Return [X, Y] of the center of cell containing provided text 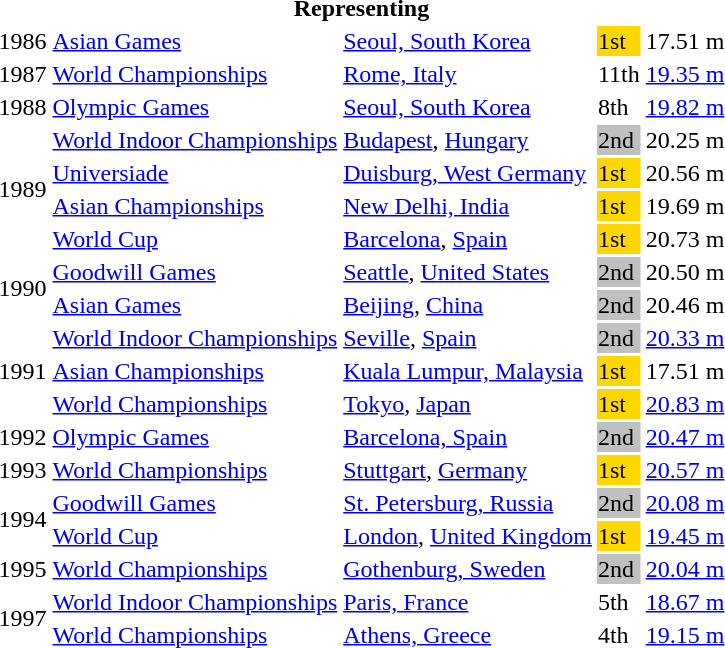
Stuttgart, Germany [468, 470]
5th [618, 602]
Seville, Spain [468, 338]
Beijing, China [468, 305]
11th [618, 74]
London, United Kingdom [468, 536]
Paris, France [468, 602]
St. Petersburg, Russia [468, 503]
Budapest, Hungary [468, 140]
Universiade [195, 173]
Kuala Lumpur, Malaysia [468, 371]
New Delhi, India [468, 206]
Rome, Italy [468, 74]
Duisburg, West Germany [468, 173]
Gothenburg, Sweden [468, 569]
Tokyo, Japan [468, 404]
8th [618, 107]
Seattle, United States [468, 272]
